Detect which cell encompasses the target text, then output its [x, y] center coordinate. 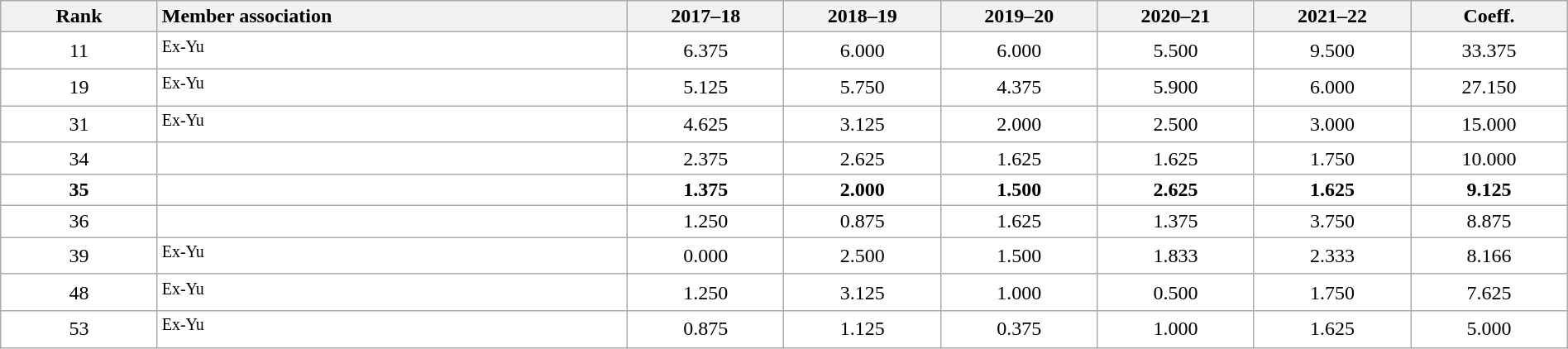
34 [79, 158]
2021–22 [1331, 17]
3.000 [1331, 124]
36 [79, 222]
19 [79, 88]
10.000 [1489, 158]
2020–21 [1176, 17]
5.500 [1176, 51]
2017–18 [706, 17]
15.000 [1489, 124]
Coeff. [1489, 17]
5.750 [862, 88]
0.500 [1176, 293]
9.500 [1331, 51]
3.750 [1331, 222]
27.150 [1489, 88]
2018–19 [862, 17]
11 [79, 51]
35 [79, 190]
1.833 [1176, 256]
7.625 [1489, 293]
4.375 [1019, 88]
5.900 [1176, 88]
39 [79, 256]
1.125 [862, 329]
31 [79, 124]
6.375 [706, 51]
2019–20 [1019, 17]
5.000 [1489, 329]
4.625 [706, 124]
Rank [79, 17]
2.333 [1331, 256]
53 [79, 329]
8.875 [1489, 222]
33.375 [1489, 51]
2.375 [706, 158]
8.166 [1489, 256]
48 [79, 293]
Member association [392, 17]
0.375 [1019, 329]
5.125 [706, 88]
9.125 [1489, 190]
0.000 [706, 256]
